Find where the given text appears and provide that cell's center as (X, Y) coordinate. 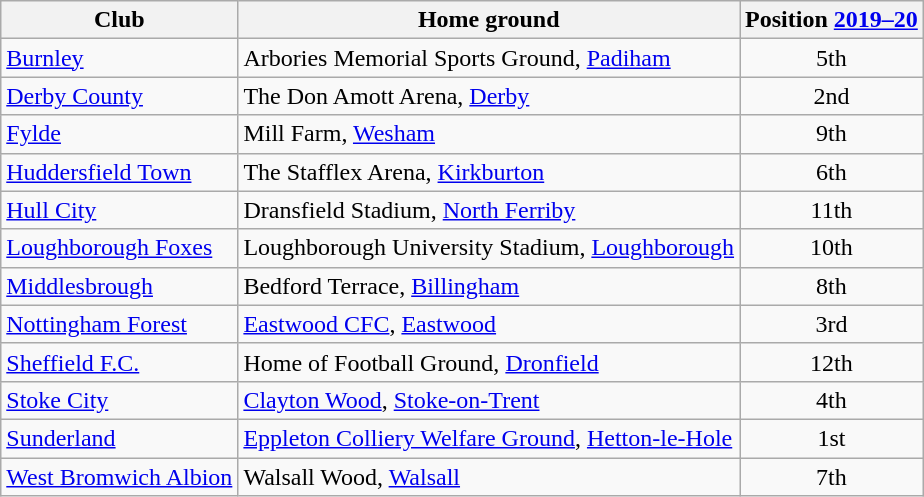
Hull City (120, 210)
Burnley (120, 58)
Huddersfield Town (120, 172)
8th (832, 286)
Sunderland (120, 438)
West Bromwich Albion (120, 477)
The Don Amott Arena, Derby (489, 96)
12th (832, 362)
6th (832, 172)
Stoke City (120, 400)
10th (832, 248)
Derby County (120, 96)
3rd (832, 324)
Fylde (120, 134)
4th (832, 400)
Eastwood CFC, Eastwood (489, 324)
Position 2019–20 (832, 20)
Middlesbrough (120, 286)
7th (832, 477)
11th (832, 210)
Home ground (489, 20)
9th (832, 134)
Loughborough Foxes (120, 248)
Walsall Wood, Walsall (489, 477)
Mill Farm, Wesham (489, 134)
Club (120, 20)
1st (832, 438)
Home of Football Ground, Dronfield (489, 362)
Loughborough University Stadium, Loughborough (489, 248)
Sheffield F.C. (120, 362)
The Stafflex Arena, Kirkburton (489, 172)
Dransfield Stadium, North Ferriby (489, 210)
Clayton Wood, Stoke-on-Trent (489, 400)
Nottingham Forest (120, 324)
5th (832, 58)
2nd (832, 96)
Bedford Terrace, Billingham (489, 286)
Arbories Memorial Sports Ground, Padiham (489, 58)
Eppleton Colliery Welfare Ground, Hetton-le-Hole (489, 438)
